Capture the cell that displays the provided text and extract its [x, y] central coordinate. 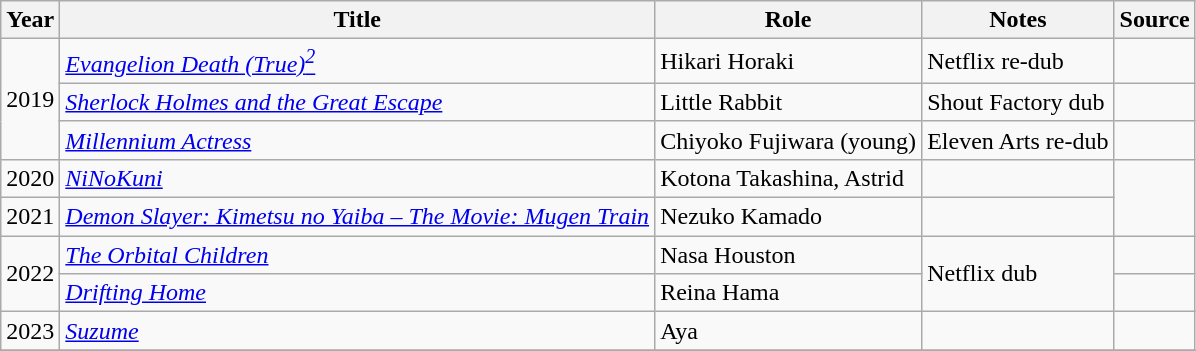
2022 [30, 274]
Netflix re-dub [1018, 62]
Kotona Takashina, Astrid [788, 178]
Drifting Home [358, 293]
Shout Factory dub [1018, 102]
Millennium Actress [358, 140]
Source [1154, 20]
Hikari Horaki [788, 62]
Netflix dub [1018, 274]
Year [30, 20]
Demon Slayer: Kimetsu no Yaiba – The Movie: Mugen Train [358, 217]
Little Rabbit [788, 102]
Suzume [358, 331]
Aya [788, 331]
Sherlock Holmes and the Great Escape [358, 102]
2019 [30, 100]
2021 [30, 217]
2023 [30, 331]
Reina Hama [788, 293]
Chiyoko Fujiwara (young) [788, 140]
Nasa Houston [788, 255]
Title [358, 20]
Nezuko Kamado [788, 217]
Role [788, 20]
The Orbital Children [358, 255]
Notes [1018, 20]
Eleven Arts re-dub [1018, 140]
2020 [30, 178]
NiNoKuni [358, 178]
Evangelion Death (True)2 [358, 62]
